Extract the (X, Y) coordinate from the center of the cell holding the provided text.  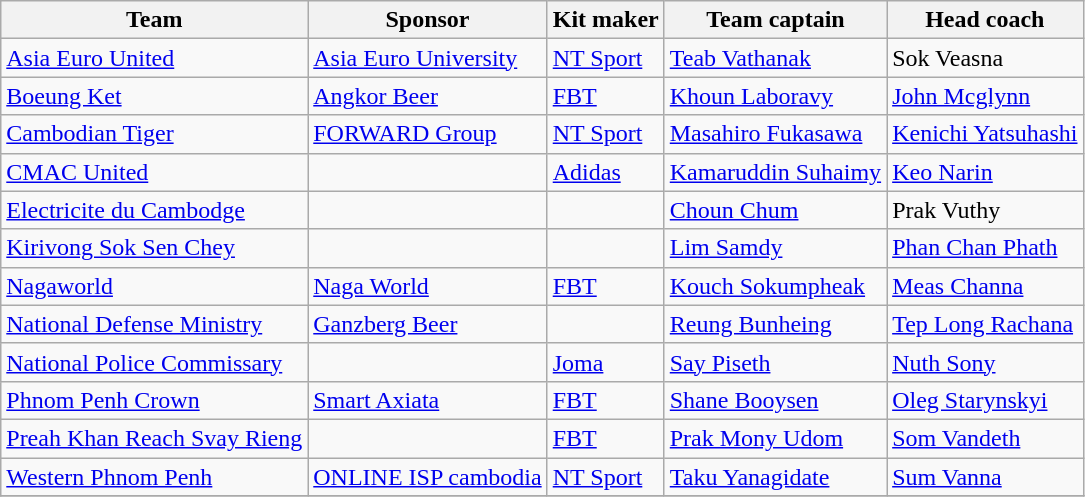
Tep Long Rachana (985, 324)
Kit maker (606, 20)
Teab Vathanak (775, 58)
National Police Commissary (154, 362)
John Mcglynn (985, 96)
FORWARD Group (428, 134)
Kamaruddin Suhaimy (775, 172)
Say Piseth (775, 362)
Prak Mony Udom (775, 438)
Prak Vuthy (985, 210)
Oleg Starynskyi (985, 400)
Reung Bunheing (775, 324)
Som Vandeth (985, 438)
Phan Chan Phath (985, 248)
National Defense Ministry (154, 324)
Head coach (985, 20)
Preah Khan Reach Svay Rieng (154, 438)
ONLINE ISP cambodia (428, 477)
Angkor Beer (428, 96)
Boeung Ket (154, 96)
Asia Euro United (154, 58)
Masahiro Fukasawa (775, 134)
Lim Samdy (775, 248)
Asia Euro University (428, 58)
Phnom Penh Crown (154, 400)
Smart Axiata (428, 400)
Electricite du Cambodge (154, 210)
Keo Narin (985, 172)
Shane Booysen (775, 400)
Team (154, 20)
Choun Chum (775, 210)
CMAC United (154, 172)
Joma (606, 362)
Sum Vanna (985, 477)
Kenichi Yatsuhashi (985, 134)
Ganzberg Beer (428, 324)
Team captain (775, 20)
Kirivong Sok Sen Chey (154, 248)
Sponsor (428, 20)
Nagaworld (154, 286)
Western Phnom Penh (154, 477)
Taku Yanagidate (775, 477)
Kouch Sokumpheak (775, 286)
Cambodian Tiger (154, 134)
Meas Channa (985, 286)
Sok Veasna (985, 58)
Nuth Sony (985, 362)
Adidas (606, 172)
Naga World (428, 286)
Khoun Laboravy (775, 96)
